Return the [X, Y] coordinate for the center point of the cell that contains the specified text.  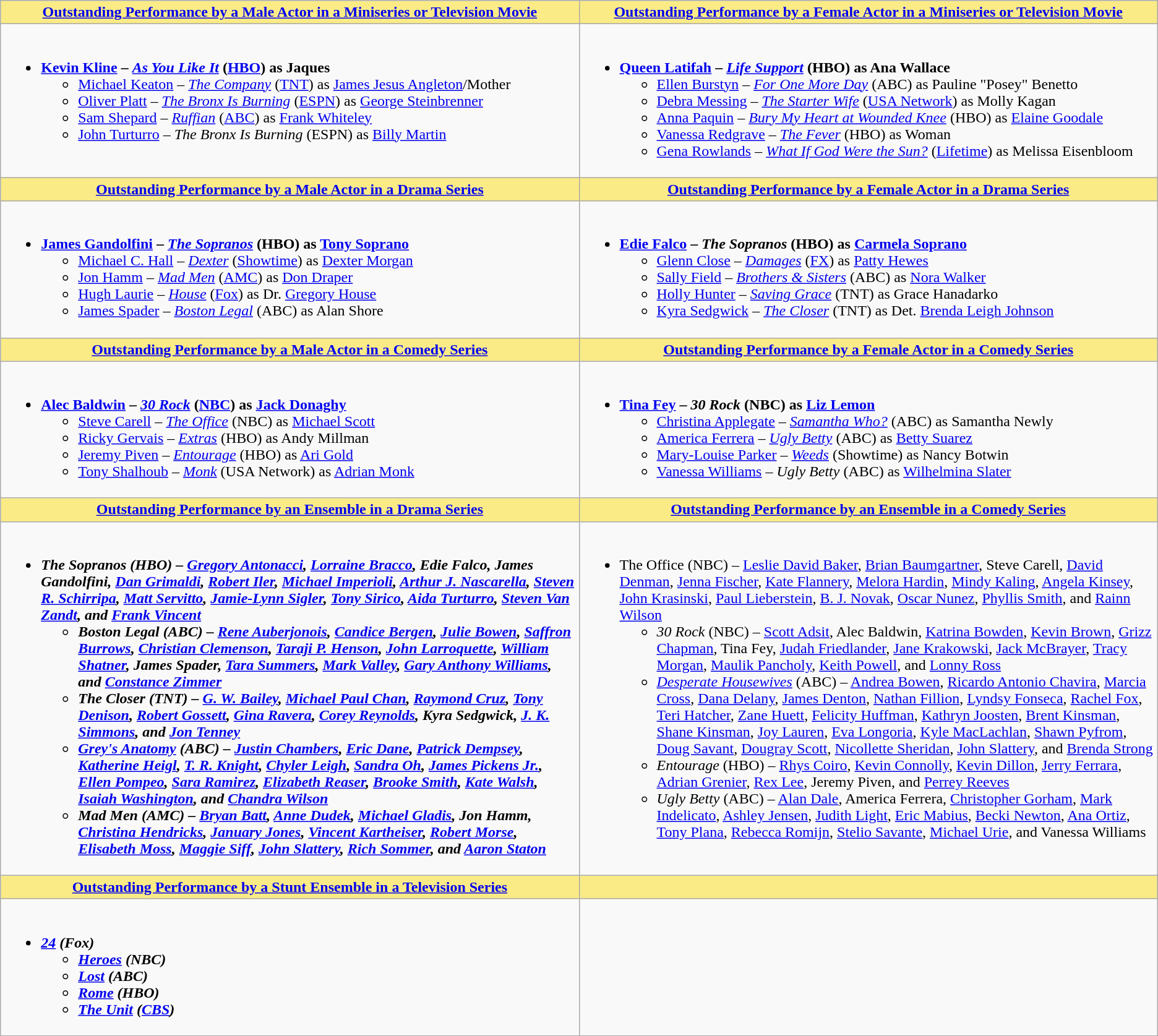
Outstanding Performance by an Ensemble in a Drama Series [289, 510]
Outstanding Performance by an Ensemble in a Comedy Series [868, 510]
Outstanding Performance by a Male Actor in a Miniseries or Television Movie [289, 12]
Outstanding Performance by a Female Actor in a Drama Series [868, 189]
Outstanding Performance by a Male Actor in a Comedy Series [289, 349]
Outstanding Performance by a Female Actor in a Comedy Series [868, 349]
Outstanding Performance by a Male Actor in a Drama Series [289, 189]
24 (Fox)Heroes (NBC)Lost (ABC)Rome (HBO)The Unit (CBS) [289, 967]
Outstanding Performance by a Stunt Ensemble in a Television Series [289, 887]
Outstanding Performance by a Female Actor in a Miniseries or Television Movie [868, 12]
